Provide the [x, y] coordinate of the cell's center where the given text is located.  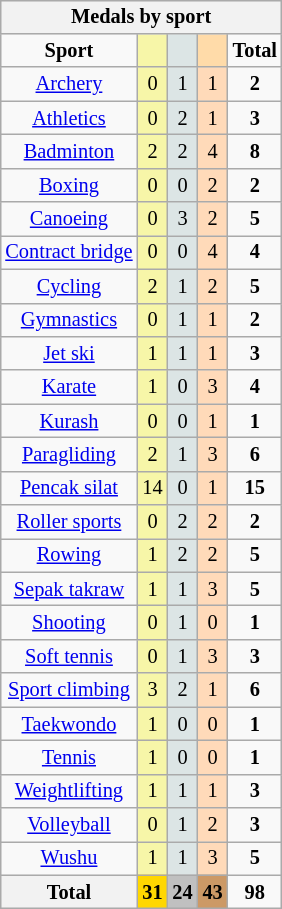
Kurash [68, 421]
Cycling [68, 286]
43 [213, 892]
Boxing [68, 185]
Roller sports [68, 522]
Karate [68, 387]
Soft tennis [68, 657]
Taekwondo [68, 724]
Wushu [68, 859]
98 [255, 892]
Sepak takraw [68, 589]
Medals by sport [140, 17]
8 [255, 152]
Sport [68, 51]
Canoeing [68, 219]
Jet ski [68, 354]
15 [255, 488]
Tennis [68, 758]
Archery [68, 84]
Sport climbing [68, 690]
Contract bridge [68, 253]
31 [152, 892]
Rowing [68, 556]
Pencak silat [68, 488]
24 [183, 892]
Weightlifting [68, 791]
14 [152, 488]
Athletics [68, 118]
Badminton [68, 152]
Paragliding [68, 455]
Shooting [68, 623]
Gymnastics [68, 320]
Volleyball [68, 825]
